Locate the cell with the specified text and output its (x, y) center coordinate. 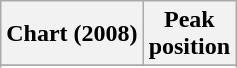
Chart (2008) (72, 34)
Peakposition (189, 34)
